Provide the (x, y) coordinate of the cell's center where the given text is located.  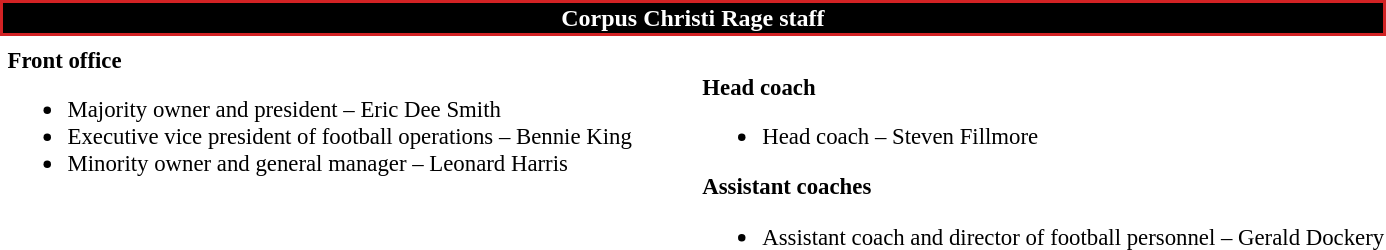
Corpus Christi Rage staff (693, 18)
